Pinpoint the cell where the given text exists, returning its [X, Y] midpoint coordinate. 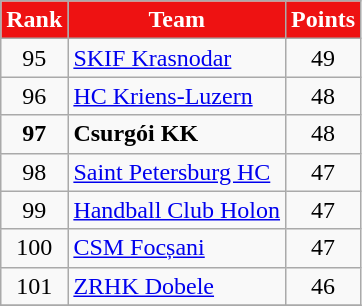
98 [34, 172]
Points [324, 20]
49 [324, 58]
101 [34, 286]
CSM Focșani [177, 248]
Csurgói KK [177, 134]
HC Kriens-Luzern [177, 96]
100 [34, 248]
Handball Club Holon [177, 210]
99 [34, 210]
97 [34, 134]
96 [34, 96]
46 [324, 286]
Team [177, 20]
ZRHK Dobele [177, 286]
Saint Petersburg HC [177, 172]
95 [34, 58]
Rank [34, 20]
SKIF Krasnodar [177, 58]
